Search for the cell housing the specified text and yield its (x, y) center coordinate. 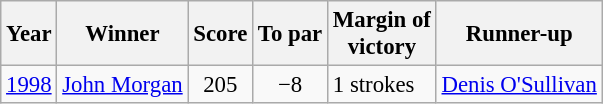
Margin ofvictory (382, 34)
Runner-up (519, 34)
Year (29, 34)
Winner (122, 34)
1 strokes (382, 85)
−8 (290, 85)
Score (220, 34)
205 (220, 85)
To par (290, 34)
John Morgan (122, 85)
Denis O'Sullivan (519, 85)
1998 (29, 85)
